Determine the (X, Y) coordinate at the center of the cell enclosing the given text.  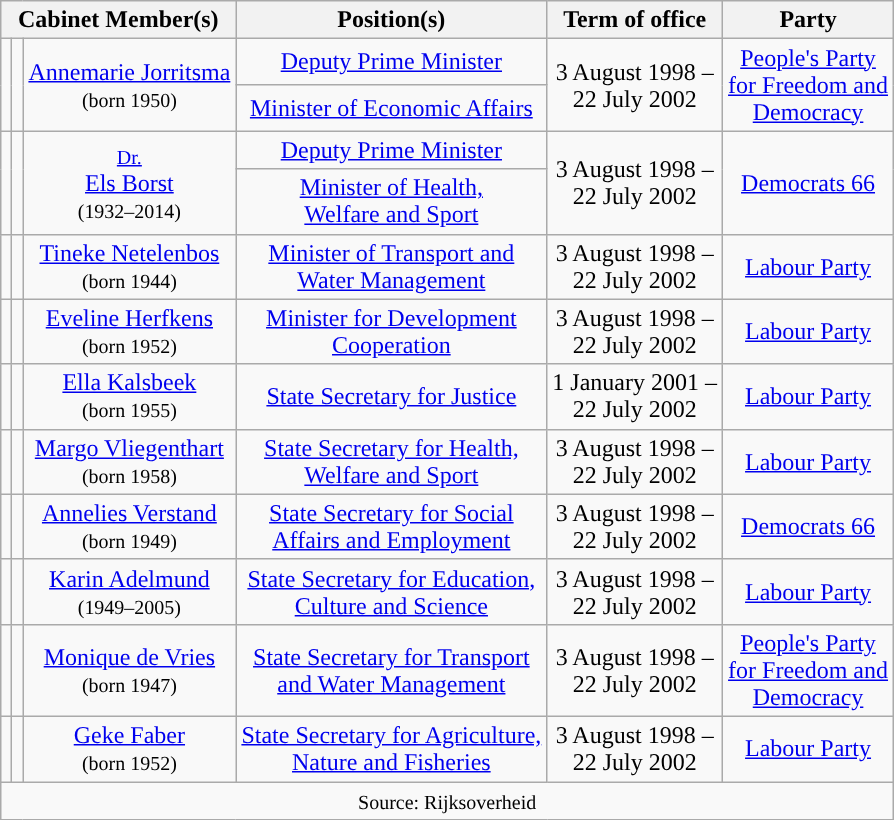
Minister of Health, Welfare and Sport (392, 202)
Margo Vliegenthart (born 1958) (130, 462)
Dr. Els Borst (1932–2014) (130, 182)
Term of office (635, 20)
Ella Kalsbeek (born 1955) (130, 396)
Annelies Verstand (born 1949) (130, 526)
Minister for Development Cooperation (392, 332)
Monique de Vries (born 1947) (130, 670)
Cabinet Member(s) (118, 20)
Annemarie Jorritsma (born 1950) (130, 85)
Source: Rijksoverheid (448, 801)
Minister of Transport and Water Management (392, 266)
State Secretary for Education, Culture and Science (392, 592)
State Secretary for Social Affairs and Employment (392, 526)
State Secretary for Justice (392, 396)
Party (808, 20)
Minister of Economic Affairs (392, 108)
1 January 2001 – 22 July 2002 (635, 396)
Geke Faber (born 1952) (130, 748)
Eveline Herfkens (born 1952) (130, 332)
State Secretary for Transport and Water Management (392, 670)
State Secretary for Health, Welfare and Sport (392, 462)
Tineke Netelenbos (born 1944) (130, 266)
State Secretary for Agriculture, Nature and Fisheries (392, 748)
Position(s) (392, 20)
Karin Adelmund (1949–2005) (130, 592)
